Return the (x, y) coordinate for the center point of the cell that contains the specified text.  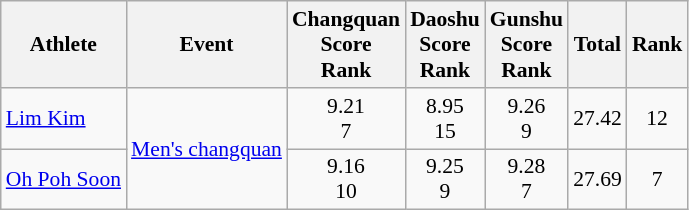
9.269 (526, 118)
ChangquanScoreRank (346, 44)
Oh Poh Soon (64, 180)
12 (658, 118)
9.287 (526, 180)
27.69 (598, 180)
9.217 (346, 118)
9.259 (445, 180)
DaoshuScoreRank (445, 44)
7 (658, 180)
Athlete (64, 44)
Event (206, 44)
27.42 (598, 118)
Lim Kim (64, 118)
Total (598, 44)
Men's changquan (206, 149)
8.9515 (445, 118)
9.1610 (346, 180)
GunshuScoreRank (526, 44)
Rank (658, 44)
